Return [x, y] of the center of cell containing provided text 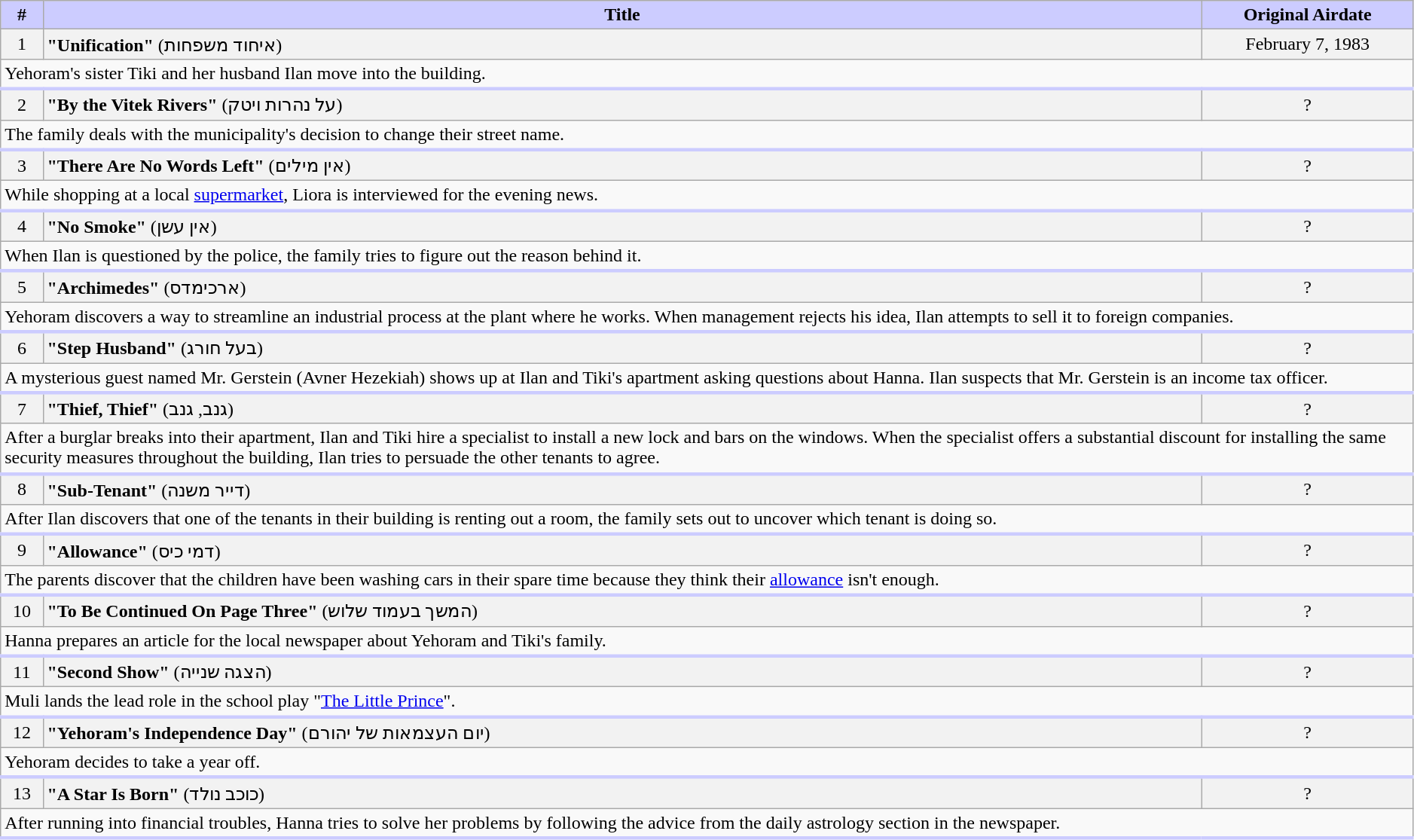
# [22, 15]
"Yehoram's Independence Day" (יום העצמאות של יהורם) [622, 732]
Hanna prepares an article for the local newspaper about Yehoram and Tiki's family. [707, 641]
11 [22, 672]
4 [22, 226]
5 [22, 286]
"To Be Continued On Page Three" (המשך בעמוד שלוש) [622, 610]
"Unification" (איחוד משפחות) [622, 44]
February 7, 1983 [1308, 44]
2 [22, 104]
After Ilan discovers that one of the tenants in their building is renting out a room, the family sets out to uncover which tenant is doing so. [707, 520]
1 [22, 44]
Yehoram's sister Tiki and her husband Ilan move into the building. [707, 74]
7 [22, 408]
"Archimedes" (ארכימדס) [622, 286]
3 [22, 166]
"Thief, Thief" (גנב, גנב) [622, 408]
Original Airdate [1308, 15]
The parents discover that the children have been washing cars in their spare time because they think their allowance isn't enough. [707, 580]
"A Star Is Born" (כוכב נולד) [622, 793]
9 [22, 550]
6 [22, 347]
Title [622, 15]
8 [22, 490]
"No Smoke" (אין עשן) [622, 226]
"Step Husband" (בעל חורג) [622, 347]
"Sub-Tenant" (דייר משנה) [622, 490]
"There Are No Words Left" (אין מילים) [622, 166]
The family deals with the municipality's decision to change their street name. [707, 135]
After running into financial troubles, Hanna tries to solve her problems by following the advice from the daily astrology section in the newspaper. [707, 823]
10 [22, 610]
"Allowance" (דמי כיס) [622, 550]
Yehoram decides to take a year off. [707, 762]
13 [22, 793]
When Ilan is questioned by the police, the family tries to figure out the reason behind it. [707, 256]
While shopping at a local supermarket, Liora is interviewed for the evening news. [707, 196]
Muli lands the lead role in the school play "The Little Prince". [707, 702]
"By the Vitek Rivers" (על נהרות ויטק) [622, 104]
"Second Show" (הצגה שנייה) [622, 672]
12 [22, 732]
